Search for the cell housing the specified text and yield its (x, y) center coordinate. 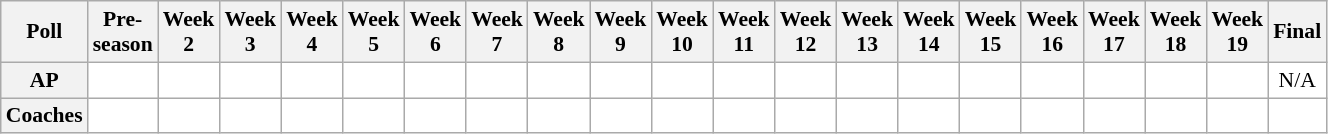
Final (1297, 32)
Week10 (682, 32)
Week19 (1237, 32)
Week11 (744, 32)
Week4 (312, 32)
Week16 (1052, 32)
Week7 (497, 32)
Week14 (929, 32)
Week9 (621, 32)
Coaches (44, 116)
Week5 (374, 32)
Week6 (435, 32)
Week8 (559, 32)
Pre-season (123, 32)
Week13 (867, 32)
Week2 (189, 32)
N/A (1297, 80)
Week3 (250, 32)
Week17 (1114, 32)
Week12 (806, 32)
AP (44, 80)
Week15 (991, 32)
Week18 (1176, 32)
Poll (44, 32)
